Scan for the cell matching the given text and deliver its [x, y] coordinate at center. 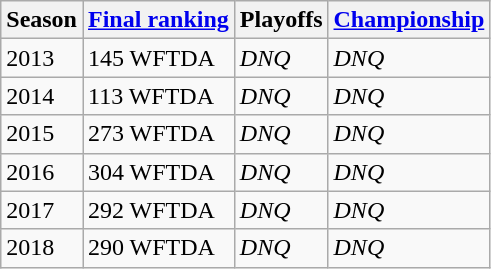
2013 [42, 58]
292 WFTDA [158, 210]
2015 [42, 134]
290 WFTDA [158, 248]
2016 [42, 172]
Playoffs [281, 20]
304 WFTDA [158, 172]
2014 [42, 96]
273 WFTDA [158, 134]
145 WFTDA [158, 58]
Championship [409, 20]
2018 [42, 248]
2017 [42, 210]
Final ranking [158, 20]
113 WFTDA [158, 96]
Season [42, 20]
